Identify which cell holds the provided text, then report its (X, Y) central coordinate. 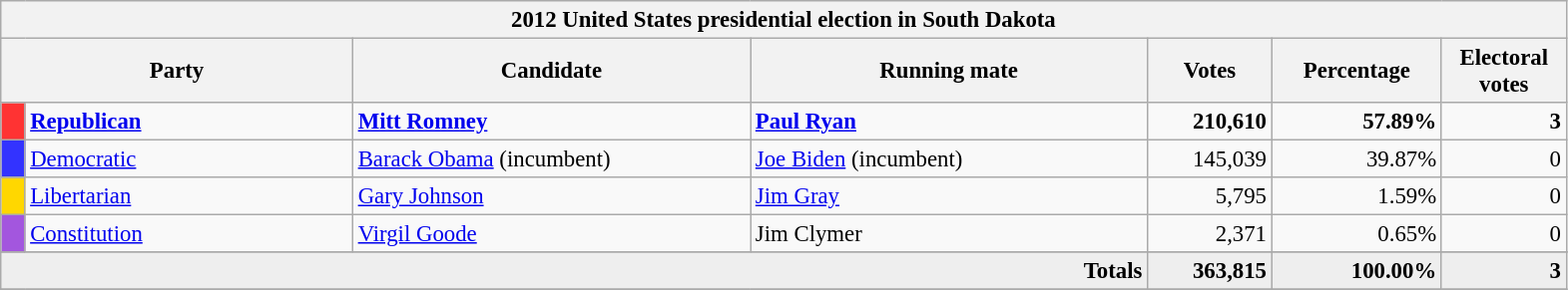
3 (1503, 122)
Republican (189, 122)
Electoral votes (1503, 72)
145,039 (1210, 159)
Constitution (189, 234)
Virgil Goode (551, 234)
Jim Gray (949, 196)
39.87% (1356, 159)
2012 United States presidential election in South Dakota (784, 20)
57.89% (1356, 122)
Paul Ryan (949, 122)
2,371 (1210, 234)
Votes (1210, 72)
Mitt Romney (551, 122)
Jim Clymer (949, 234)
Candidate (551, 72)
1.59% (1356, 196)
Percentage (1356, 72)
Libertarian (189, 196)
5,795 (1210, 196)
Party (178, 72)
210,610 (1210, 122)
Democratic (189, 159)
Barack Obama (incumbent) (551, 159)
0.65% (1356, 234)
Gary Johnson (551, 196)
Running mate (949, 72)
Joe Biden (incumbent) (949, 159)
